Return [X, Y] of the center of cell containing provided text 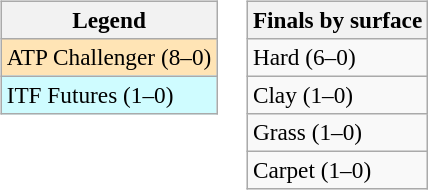
Legend [108, 20]
Clay (1–0) [337, 95]
ATP Challenger (8–0) [108, 57]
Finals by surface [337, 20]
ITF Futures (1–0) [108, 95]
Grass (1–0) [337, 133]
Hard (6–0) [337, 57]
Carpet (1–0) [337, 171]
